Scan for the cell matching the given text and deliver its (X, Y) coordinate at center. 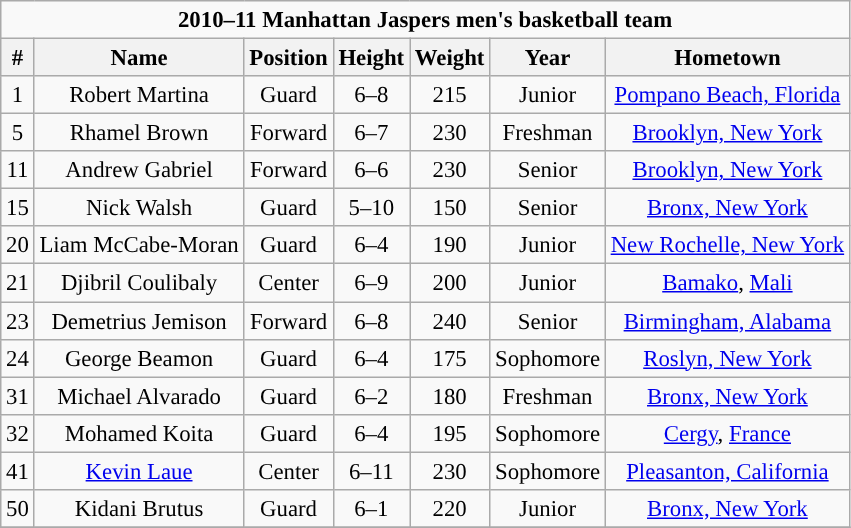
20 (18, 245)
Birmingham, Alabama (727, 321)
215 (450, 95)
6–1 (371, 509)
2010–11 Manhattan Jaspers men's basketball team (426, 20)
Pompano Beach, Florida (727, 95)
200 (450, 283)
Michael Alvarado (139, 396)
Pleasanton, California (727, 471)
220 (450, 509)
24 (18, 358)
150 (450, 208)
Bamako, Mali (727, 283)
Roslyn, New York (727, 358)
Rhamel Brown (139, 133)
Year (548, 58)
41 (18, 471)
6–6 (371, 170)
Djibril Coulibaly (139, 283)
Cergy, France (727, 433)
32 (18, 433)
Name (139, 58)
31 (18, 396)
5 (18, 133)
Weight (450, 58)
George Beamon (139, 358)
190 (450, 245)
240 (450, 321)
6–11 (371, 471)
Kidani Brutus (139, 509)
1 (18, 95)
Robert Martina (139, 95)
175 (450, 358)
Mohamed Koita (139, 433)
Position (288, 58)
Liam McCabe-Moran (139, 245)
# (18, 58)
50 (18, 509)
Andrew Gabriel (139, 170)
11 (18, 170)
5–10 (371, 208)
6–7 (371, 133)
21 (18, 283)
23 (18, 321)
New Rochelle, New York (727, 245)
Nick Walsh (139, 208)
6–2 (371, 396)
15 (18, 208)
195 (450, 433)
Demetrius Jemison (139, 321)
180 (450, 396)
Hometown (727, 58)
Kevin Laue (139, 471)
Height (371, 58)
6–9 (371, 283)
